For the text-containing cell, return its midpoint in (X, Y) coordinate format. 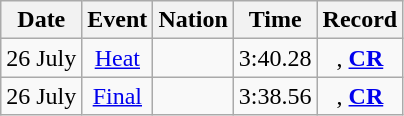
Time (275, 20)
Final (118, 96)
Record (360, 20)
Event (118, 20)
3:40.28 (275, 58)
3:38.56 (275, 96)
Date (42, 20)
Nation (193, 20)
Heat (118, 58)
